Capture the cell that displays the provided text and extract its [x, y] central coordinate. 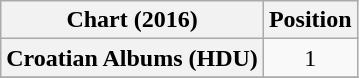
Croatian Albums (HDU) [132, 58]
Chart (2016) [132, 20]
Position [310, 20]
1 [310, 58]
